Extract the [x, y] coordinate from the center of the cell holding the provided text.  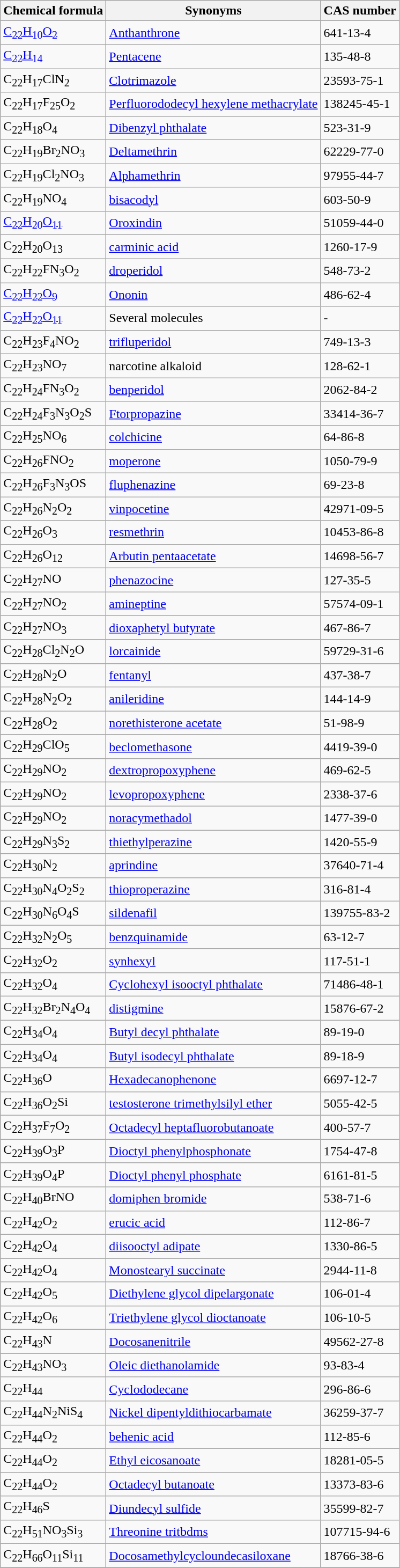
Anthanthrone [213, 33]
C22H36O [54, 1080]
trifluperidol [213, 342]
domiphen bromide [213, 1199]
Hexadecanophenone [213, 1080]
51059-44-0 [360, 223]
narcotine alkaloid [213, 366]
2062-84-2 [360, 390]
112-86-7 [360, 1222]
10453-86-8 [360, 532]
C22H28N2O [54, 675]
C22H42O5 [54, 1294]
89-18-9 [360, 1056]
467-86-7 [360, 627]
C22H23NO7 [54, 366]
synhexyl [213, 961]
C22H23F4NO2 [54, 342]
carminic acid [213, 247]
C22H42O2 [54, 1222]
89-19-0 [360, 1032]
5055-42-5 [360, 1103]
behenic acid [213, 1437]
37640-71-4 [360, 866]
Ethyl eicosanoate [213, 1460]
C22H28Cl2N2O [54, 651]
51-98-9 [360, 723]
C22H18O4 [54, 128]
13373-83-6 [360, 1484]
colchicine [213, 437]
Dioctyl phenylphosphonate [213, 1151]
C22H26O3 [54, 532]
beclomethasone [213, 746]
42971-09-5 [360, 509]
117-51-1 [360, 961]
1754-47-8 [360, 1151]
14698-56-7 [360, 556]
18766-38-6 [360, 1556]
Diundecyl sulfide [213, 1508]
C22H22O9 [54, 295]
C22H17ClN2 [54, 80]
69-23-8 [360, 485]
C22H30N2 [54, 866]
97955-44-7 [360, 175]
C22H42O6 [54, 1317]
538-71-6 [360, 1199]
Pentacene [213, 56]
Docosamethylcycloundecasiloxane [213, 1556]
C22H29ClO5 [54, 746]
59729-31-6 [360, 651]
36259-37-7 [360, 1413]
749-13-3 [360, 342]
resmethrin [213, 532]
106-10-5 [360, 1317]
C22H22FN3O2 [54, 270]
107715-94-6 [360, 1532]
fentanyl [213, 675]
C22H19Cl2NO3 [54, 175]
Chemical formula [54, 11]
C22H39O3P [54, 1151]
63-12-7 [360, 937]
316-81-4 [360, 889]
18281-05-5 [360, 1460]
C22H43N [54, 1342]
Arbutin pentaacetate [213, 556]
Threonine tritbdms [213, 1532]
Cyclododecane [213, 1389]
droperidol [213, 270]
benzquinamide [213, 937]
138245-45-1 [360, 104]
135-48-8 [360, 56]
Diethylene glycol dipelargonate [213, 1294]
1420-55-9 [360, 841]
C22H32Br2N4O4 [54, 1008]
1260-17-9 [360, 247]
112-85-6 [360, 1437]
noracymethadol [213, 818]
C22H26FNO2 [54, 461]
C22H27NO2 [54, 604]
sildenafil [213, 913]
C22H44 [54, 1389]
C22H43NO3 [54, 1365]
106-01-4 [360, 1294]
296-86-6 [360, 1389]
486-62-4 [360, 295]
moperone [213, 461]
144-14-9 [360, 699]
Octadecyl heptafluorobutanoate [213, 1127]
23593-75-1 [360, 80]
49562-27-8 [360, 1342]
139755-83-2 [360, 913]
C22H66O11Si11 [54, 1556]
phenazocine [213, 580]
15876-67-2 [360, 1008]
aprindine [213, 866]
548-73-2 [360, 270]
C22H46S [54, 1508]
C22H24FN3O2 [54, 390]
dioxaphetyl butyrate [213, 627]
anileridine [213, 699]
127-35-5 [360, 580]
C22H22O11 [54, 318]
CAS number [360, 11]
Ononin [213, 295]
C22H28O2 [54, 723]
C22H29N3S2 [54, 841]
1330-86-5 [360, 1246]
603-50-9 [360, 199]
C22H26O12 [54, 556]
C22H26N2O2 [54, 509]
400-57-7 [360, 1127]
benperidol [213, 390]
C22H20O11 [54, 223]
469-62-5 [360, 770]
vinpocetine [213, 509]
64-86-8 [360, 437]
4419-39-0 [360, 746]
641-13-4 [360, 33]
norethisterone acetate [213, 723]
2944-11-8 [360, 1270]
2338-37-6 [360, 794]
523-31-9 [360, 128]
lorcainide [213, 651]
Cyclohexyl isooctyl phthalate [213, 985]
C22H30N6O4S [54, 913]
thiethylperazine [213, 841]
C22H27NO [54, 580]
6697-12-7 [360, 1080]
Monostearyl succinate [213, 1270]
amineptine [213, 604]
Several molecules [213, 318]
C22H51NO3Si3 [54, 1532]
33414-36-7 [360, 413]
Oroxindin [213, 223]
437-38-7 [360, 675]
35599-82-7 [360, 1508]
dextropropoxyphene [213, 770]
128-62-1 [360, 366]
C22H30N4O2S2 [54, 889]
C22H20O13 [54, 247]
93-83-4 [360, 1365]
Octadecyl butanoate [213, 1484]
1050-79-9 [360, 461]
Triethylene glycol dioctanoate [213, 1317]
C22H39O4P [54, 1175]
C22H17F25O2 [54, 104]
62229-77-0 [360, 152]
- [360, 318]
bisacodyl [213, 199]
C22H44N2NiS4 [54, 1413]
C22H24F3N3O2S [54, 413]
thioproperazine [213, 889]
C22H40BrNO [54, 1199]
Docosanenitrile [213, 1342]
6161-81-5 [360, 1175]
C22H19Br2NO3 [54, 152]
Clotrimazole [213, 80]
distigmine [213, 1008]
C22H32N2O5 [54, 937]
Ftorpropazine [213, 413]
Alphamethrin [213, 175]
Oleic diethanolamide [213, 1365]
Deltamethrin [213, 152]
1477-39-0 [360, 818]
erucic acid [213, 1222]
57574-09-1 [360, 604]
C22H25NO6 [54, 437]
Butyl decyl phthalate [213, 1032]
C22H10O2 [54, 33]
testosterone trimethylsilyl ether [213, 1103]
C22H27NO3 [54, 627]
C22H32O2 [54, 961]
C22H32O4 [54, 985]
diisooctyl adipate [213, 1246]
levopropoxyphene [213, 794]
C22H37F7O2 [54, 1127]
C22H26F3N3OS [54, 485]
C22H28N2O2 [54, 699]
C22H14 [54, 56]
fluphenazine [213, 485]
Synonyms [213, 11]
71486-48-1 [360, 985]
Perfluorododecyl hexylene methacrylate [213, 104]
Dioctyl phenyl phosphate [213, 1175]
C22H36O2Si [54, 1103]
Dibenzyl phthalate [213, 128]
Nickel dipentyldithiocarbamate [213, 1413]
Butyl isodecyl phthalate [213, 1056]
C22H19NO4 [54, 199]
